Pinpoint the cell where the given text exists, returning its [x, y] midpoint coordinate. 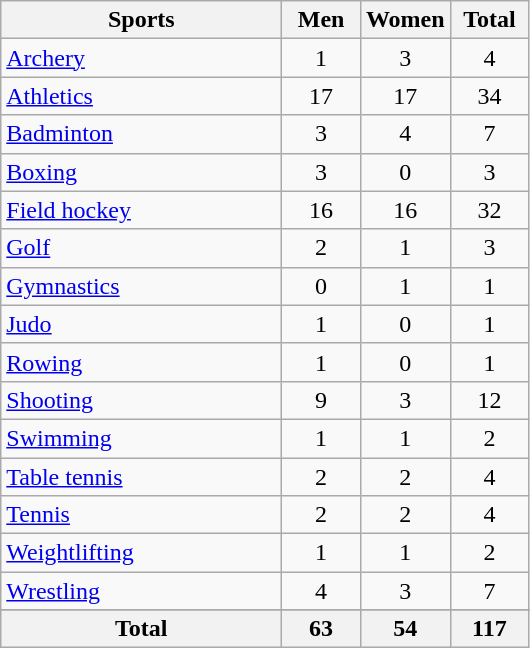
Sports [142, 20]
Archery [142, 58]
Weightlifting [142, 553]
Golf [142, 248]
Women [405, 20]
Table tennis [142, 477]
Gymnastics [142, 286]
Rowing [142, 362]
63 [322, 629]
Men [322, 20]
Tennis [142, 515]
117 [490, 629]
32 [490, 210]
34 [490, 96]
Boxing [142, 172]
Judo [142, 324]
Field hockey [142, 210]
12 [490, 400]
Wrestling [142, 591]
Badminton [142, 134]
Athletics [142, 96]
Swimming [142, 438]
54 [405, 629]
9 [322, 400]
Shooting [142, 400]
